From the cell containing the given text, extract its center point as [X, Y] coordinate. 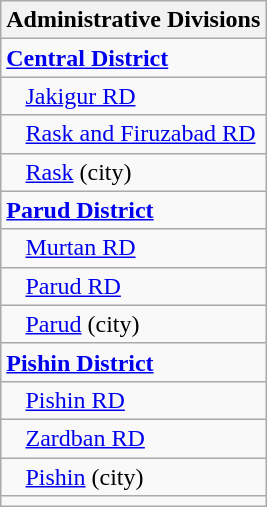
Administrative Divisions [134, 20]
Jakigur RD [134, 96]
Central District [134, 58]
Rask (city) [134, 172]
Parud (city) [134, 324]
Parud District [134, 210]
Pishin (city) [134, 477]
Zardban RD [134, 438]
Rask and Firuzabad RD [134, 134]
Pishin RD [134, 400]
Murtan RD [134, 248]
Pishin District [134, 362]
Parud RD [134, 286]
